Determine the [x, y] coordinate at the center of the cell enclosing the given text.  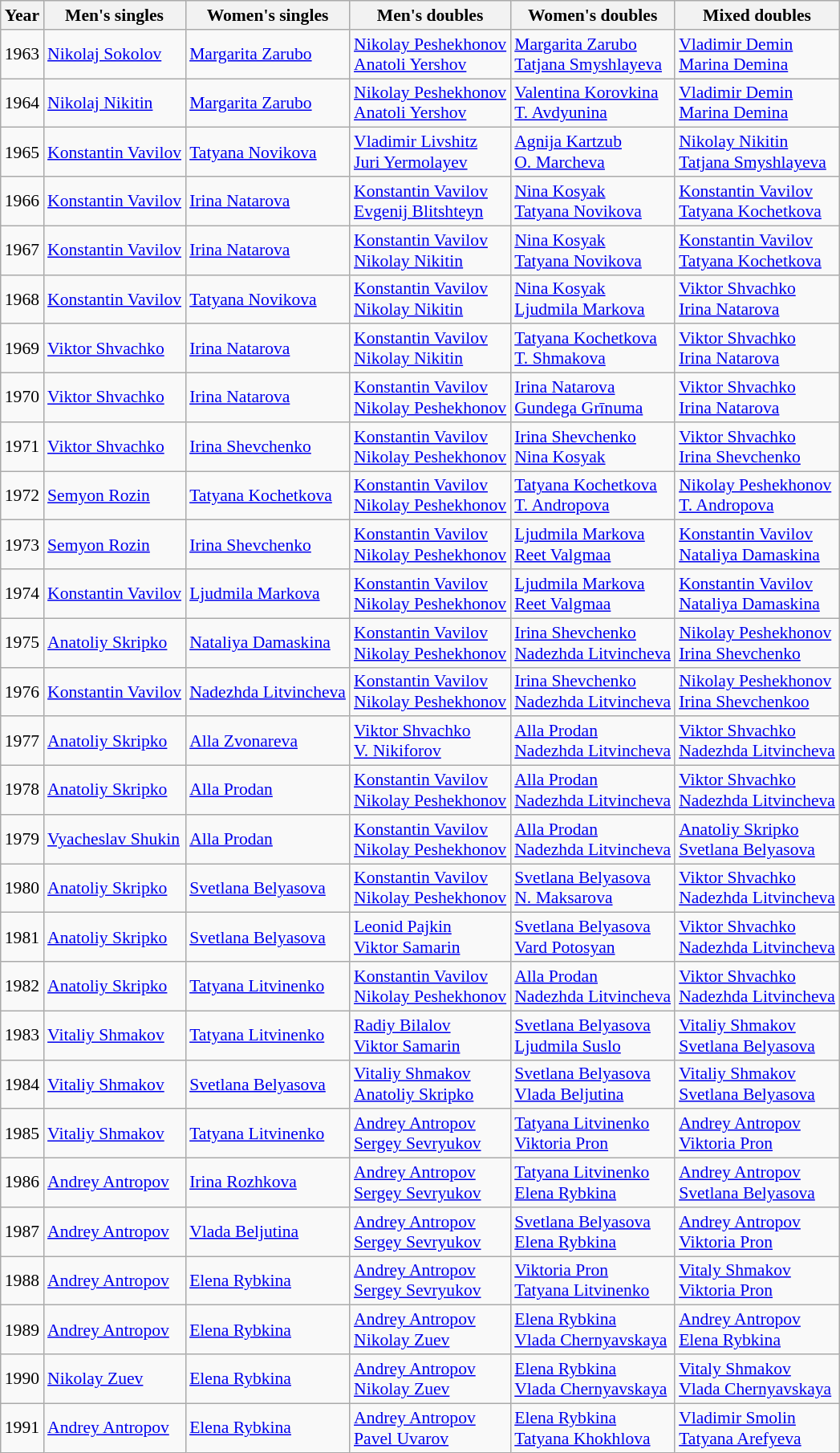
Leonid PajkinViktor Samarin [430, 938]
Year [22, 15]
1970 [22, 398]
1965 [22, 153]
1969 [22, 348]
Nikolay PeshekhonovIrina Shevchenko [757, 642]
Irina Rozhkova [268, 1183]
Men's singles [114, 15]
Tatyana KochetkovaT. Shmakova [592, 348]
Agnija KartzubO. Marcheva [592, 153]
Women's doubles [592, 15]
Vladimir LivshitzJuri Yermolayev [430, 153]
Tatyana KochetkovaT. Andropova [592, 496]
Mixed doubles [757, 15]
Nikolay Zuev [114, 1379]
Nina KosyakLjudmila Markova [592, 299]
1973 [22, 544]
Elena RybkinaTatyana Khokhlova [592, 1427]
1978 [22, 790]
Viktoria PronTatyana Litvinenko [592, 1281]
Vitaly ShmakovViktoria Pron [757, 1281]
1979 [22, 840]
Andrey AntropovElena Rybkina [757, 1329]
Nikolay PeshekhonovT. Andropova [757, 496]
1976 [22, 692]
Anatoliy SkripkoSvetlana Belyasova [757, 840]
1981 [22, 938]
Radiy BilalovViktor Samarin [430, 1036]
Tatyana Kochetkova [268, 496]
Alla Zvonareva [268, 742]
Irina ShevchenkoNina Kosyak [592, 446]
Svetlana BelyasovaLjudmila Suslo [592, 1036]
1974 [22, 594]
1985 [22, 1134]
Andrey AntropovPavel Uvarov [430, 1427]
Andrey AntropovSvetlana Belyasova [757, 1183]
Margarita ZaruboTatjana Smyshlayeva [592, 55]
1990 [22, 1379]
1977 [22, 742]
Viktor ShvachkoIrina Shevchenko [757, 446]
Women's singles [268, 15]
Nataliya Damaskina [268, 642]
1989 [22, 1329]
1972 [22, 496]
Vyacheslav Shukin [114, 840]
Svetlana BelyasovaVlada Beljutina [592, 1084]
1982 [22, 986]
Tatyana LitvinenkoElena Rybkina [592, 1183]
1968 [22, 299]
Konstantin VavilovEvgenij Blitshteyn [430, 201]
Svetlana BelyasovaN. Maksarova [592, 888]
1964 [22, 103]
Tatyana LitvinenkoViktoria Pron [592, 1134]
Valentina KorovkinaT. Avdyunina [592, 103]
Vlada Beljutina [268, 1231]
Nadezhda Litvincheva [268, 692]
1987 [22, 1231]
1986 [22, 1183]
Nikolay NikitinTatjana Smyshlayeva [757, 153]
Viktor ShvachkoV. Nikiforov [430, 742]
Vladimir SmolinTatyana Arefyeva [757, 1427]
Vitaly ShmakovVlada Chernyavskaya [757, 1379]
Nikolaj Sokolov [114, 55]
1966 [22, 201]
1967 [22, 250]
1963 [22, 55]
Svetlana BelyasovaVard Potosyan [592, 938]
1991 [22, 1427]
Men's doubles [430, 15]
Nikolay PeshekhonovIrina Shevchenkoo [757, 692]
Vitaliy ShmakovAnatoliy Skripko [430, 1084]
1984 [22, 1084]
1988 [22, 1281]
1971 [22, 446]
1983 [22, 1036]
Nikolaj Nikitin [114, 103]
Svetlana BelyasovaElena Rybkina [592, 1231]
Irina NatarovaGundega Grīnuma [592, 398]
1980 [22, 888]
Ljudmila Markova [268, 594]
1975 [22, 642]
